Provide the [x, y] coordinate of the cell's center where the given text is located.  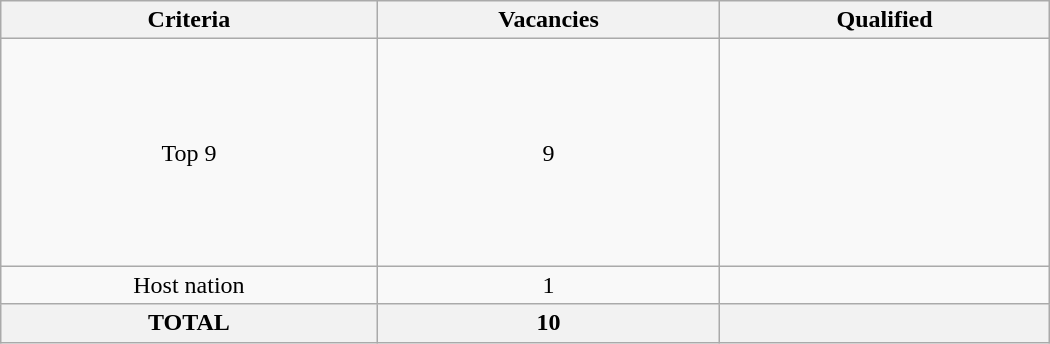
10 [548, 323]
Top 9 [189, 152]
9 [548, 152]
Criteria [189, 20]
TOTAL [189, 323]
1 [548, 285]
Qualified [884, 20]
Vacancies [548, 20]
Host nation [189, 285]
